Scan for the cell matching the given text and deliver its [X, Y] coordinate at center. 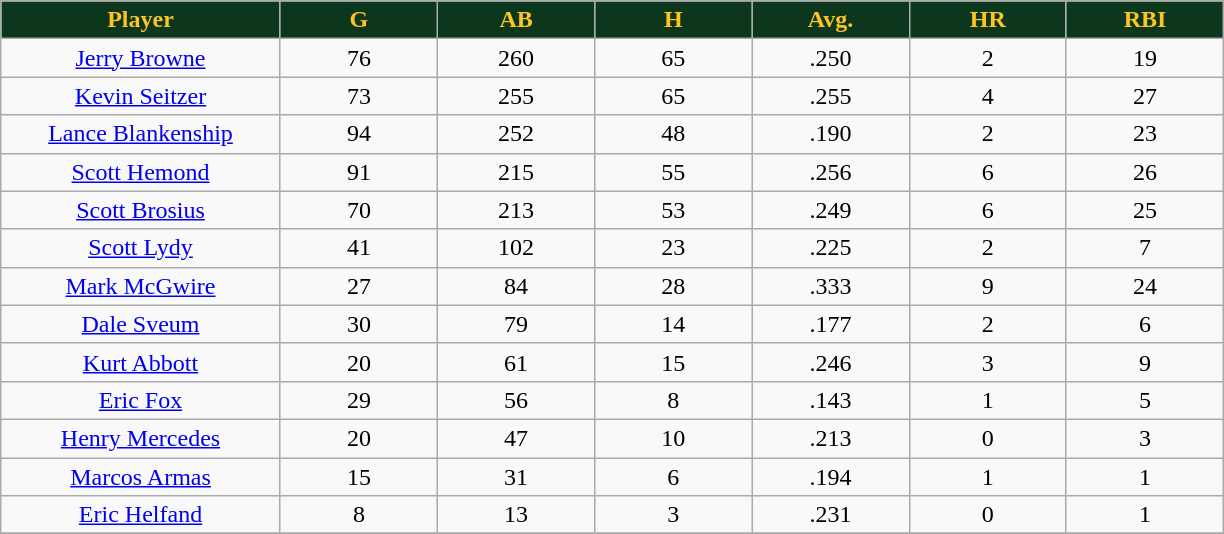
Scott Brosius [141, 210]
Henry Mercedes [141, 438]
79 [516, 324]
94 [358, 134]
48 [674, 134]
Mark McGwire [141, 286]
102 [516, 248]
Eric Fox [141, 400]
.256 [830, 172]
26 [1144, 172]
19 [1144, 58]
25 [1144, 210]
.255 [830, 96]
.225 [830, 248]
84 [516, 286]
HR [988, 20]
73 [358, 96]
10 [674, 438]
Avg. [830, 20]
61 [516, 362]
53 [674, 210]
24 [1144, 286]
G [358, 20]
4 [988, 96]
.250 [830, 58]
31 [516, 477]
55 [674, 172]
260 [516, 58]
.177 [830, 324]
.249 [830, 210]
RBI [1144, 20]
.190 [830, 134]
13 [516, 515]
.213 [830, 438]
Scott Hemond [141, 172]
Scott Lydy [141, 248]
Player [141, 20]
213 [516, 210]
7 [1144, 248]
Eric Helfand [141, 515]
Kurt Abbott [141, 362]
215 [516, 172]
255 [516, 96]
AB [516, 20]
70 [358, 210]
76 [358, 58]
H [674, 20]
.333 [830, 286]
.231 [830, 515]
.194 [830, 477]
56 [516, 400]
29 [358, 400]
5 [1144, 400]
Dale Sveum [141, 324]
252 [516, 134]
.143 [830, 400]
.246 [830, 362]
91 [358, 172]
Jerry Browne [141, 58]
41 [358, 248]
47 [516, 438]
Kevin Seitzer [141, 96]
Lance Blankenship [141, 134]
28 [674, 286]
Marcos Armas [141, 477]
30 [358, 324]
14 [674, 324]
